Find where the given text appears and provide that cell's center as (x, y) coordinate. 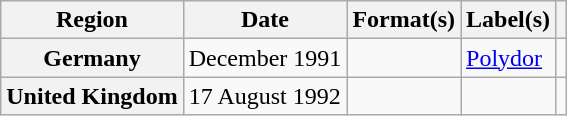
17 August 1992 (265, 96)
United Kingdom (92, 96)
Region (92, 20)
Format(s) (404, 20)
Date (265, 20)
Germany (92, 58)
December 1991 (265, 58)
Polydor (508, 58)
Label(s) (508, 20)
